From the cell containing the given text, extract its center point as (x, y) coordinate. 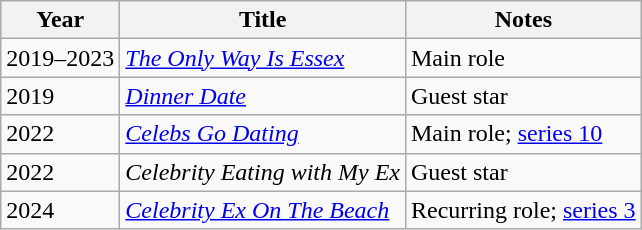
2019–2023 (60, 58)
Dinner Date (263, 96)
2019 (60, 96)
Celebs Go Dating (263, 134)
Notes (523, 20)
2024 (60, 210)
Year (60, 20)
Title (263, 20)
Recurring role; series 3 (523, 210)
Main role (523, 58)
Main role; series 10 (523, 134)
Celebrity Eating with My Ex (263, 172)
Celebrity Ex On The Beach (263, 210)
The Only Way Is Essex (263, 58)
